Return the [x, y] coordinate for the center point of the cell that contains the specified text.  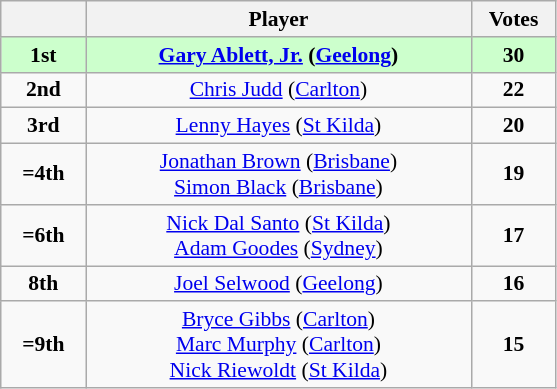
2nd [44, 90]
30 [514, 55]
3rd [44, 126]
16 [514, 284]
=6th [44, 236]
=4th [44, 174]
Chris Judd (Carlton) [278, 90]
Joel Selwood (Geelong) [278, 284]
Player [278, 19]
Jonathan Brown (Brisbane)Simon Black (Brisbane) [278, 174]
8th [44, 284]
=9th [44, 346]
Bryce Gibbs (Carlton)Marc Murphy (Carlton)Nick Riewoldt (St Kilda) [278, 346]
15 [514, 346]
19 [514, 174]
1st [44, 55]
Nick Dal Santo (St Kilda)Adam Goodes (Sydney) [278, 236]
17 [514, 236]
20 [514, 126]
Votes [514, 19]
Lenny Hayes (St Kilda) [278, 126]
22 [514, 90]
Gary Ablett, Jr. (Geelong) [278, 55]
